Find where the given text appears and provide that cell's center as [x, y] coordinate. 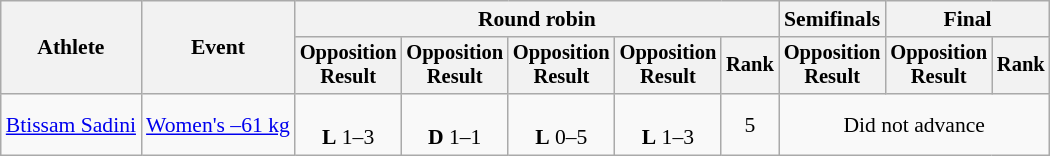
Athlete [71, 48]
Semifinals [832, 19]
L 0–5 [562, 124]
Btissam Sadini [71, 124]
Round robin [537, 19]
D 1–1 [454, 124]
5 [750, 124]
Women's –61 kg [218, 124]
Did not advance [914, 124]
Event [218, 48]
Final [967, 19]
